Return the [x, y] coordinate for the center point of the cell that contains the specified text.  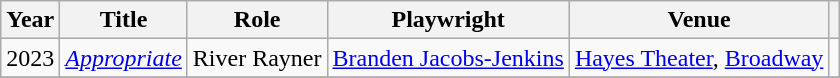
Playwright [448, 20]
Branden Jacobs-Jenkins [448, 58]
Title [124, 20]
River Rayner [257, 58]
Venue [699, 20]
Appropriate [124, 58]
Hayes Theater, Broadway [699, 58]
2023 [30, 58]
Role [257, 20]
Year [30, 20]
